Identify which cell holds the provided text, then report its [x, y] central coordinate. 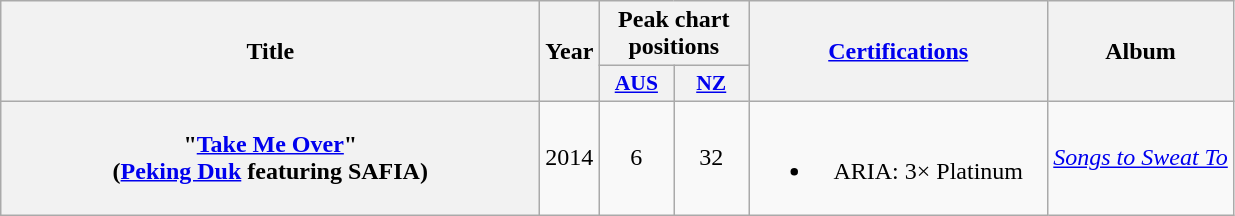
Songs to Sweat To [1141, 158]
Peak chart positions [674, 34]
Album [1141, 52]
ARIA: 3× Platinum [898, 158]
Certifications [898, 52]
6 [636, 158]
32 [712, 158]
AUS [636, 84]
Year [570, 52]
NZ [712, 84]
2014 [570, 158]
"Take Me Over"(Peking Duk featuring SAFIA) [270, 158]
Title [270, 52]
